Return the (x, y) coordinate for the center point of the cell that contains the specified text.  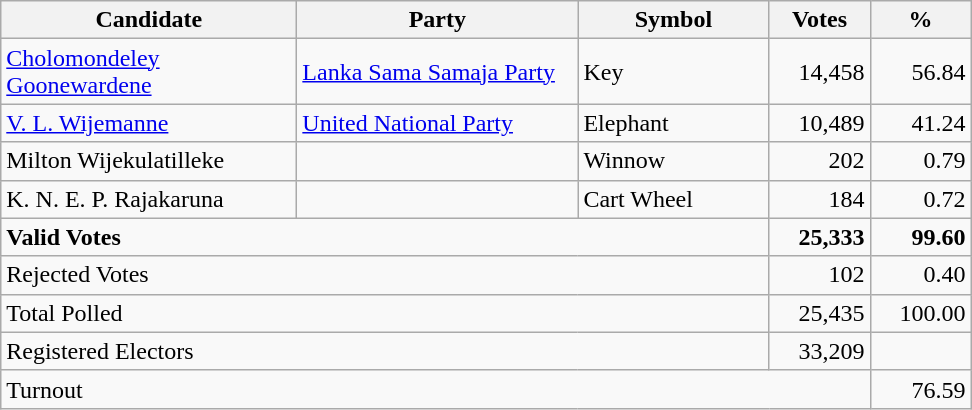
41.24 (920, 123)
184 (820, 199)
Cholomondeley Goonewardene (149, 72)
Registered Electors (385, 351)
56.84 (920, 72)
Elephant (674, 123)
Party (438, 20)
K. N. E. P. Rajakaruna (149, 199)
Lanka Sama Samaja Party (438, 72)
202 (820, 161)
Key (674, 72)
0.79 (920, 161)
25,333 (820, 237)
% (920, 20)
100.00 (920, 313)
25,435 (820, 313)
Votes (820, 20)
0.72 (920, 199)
Symbol (674, 20)
United National Party (438, 123)
102 (820, 275)
Candidate (149, 20)
Cart Wheel (674, 199)
14,458 (820, 72)
0.40 (920, 275)
V. L. Wijemanne (149, 123)
Winnow (674, 161)
Turnout (436, 389)
76.59 (920, 389)
99.60 (920, 237)
33,209 (820, 351)
Milton Wijekulatilleke (149, 161)
Total Polled (385, 313)
Rejected Votes (385, 275)
10,489 (820, 123)
Valid Votes (385, 237)
